Locate the cell with the specified text and output its [x, y] center coordinate. 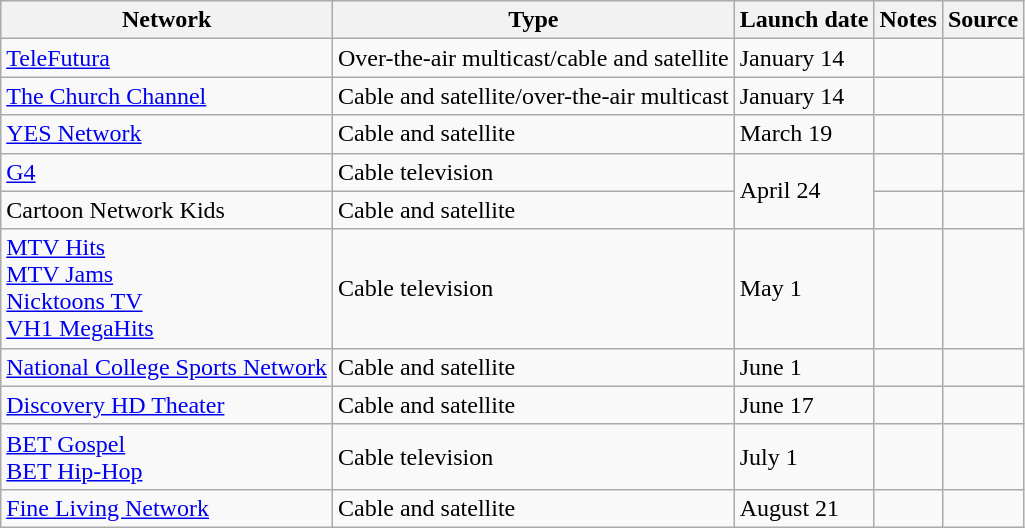
YES Network [167, 134]
June 1 [804, 367]
April 24 [804, 191]
Fine Living Network [167, 508]
Launch date [804, 20]
Cartoon Network Kids [167, 210]
July 1 [804, 456]
May 1 [804, 288]
The Church Channel [167, 96]
Source [982, 20]
Network [167, 20]
Type [533, 20]
Discovery HD Theater [167, 405]
March 19 [804, 134]
BET GospelBET Hip-Hop [167, 456]
National College Sports Network [167, 367]
G4 [167, 172]
Over-the-air multicast/cable and satellite [533, 58]
TeleFutura [167, 58]
August 21 [804, 508]
Cable and satellite/over-the-air multicast [533, 96]
June 17 [804, 405]
Notes [908, 20]
MTV HitsMTV JamsNicktoons TVVH1 MegaHits [167, 288]
